Identify which cell holds the provided text, then report its (x, y) central coordinate. 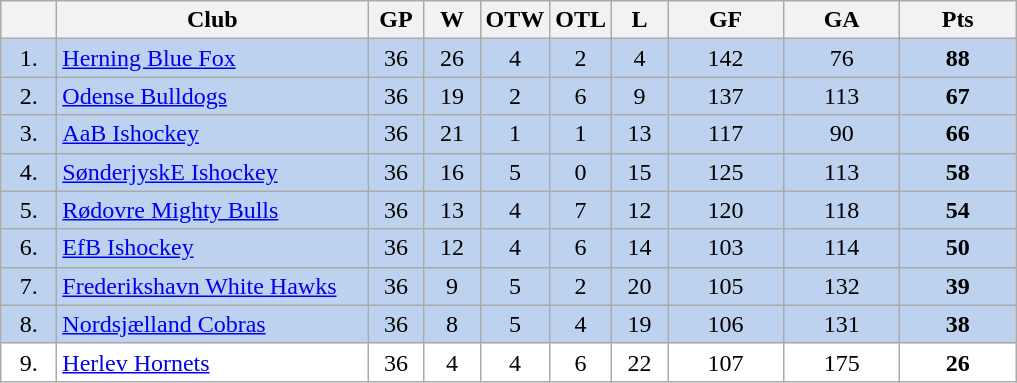
103 (726, 248)
2. (29, 96)
76 (842, 58)
175 (842, 362)
0 (581, 172)
1. (29, 58)
15 (640, 172)
OTL (581, 20)
88 (958, 58)
21 (452, 134)
5. (29, 210)
GF (726, 20)
66 (958, 134)
38 (958, 324)
L (640, 20)
4. (29, 172)
7. (29, 286)
8. (29, 324)
Herning Blue Fox (212, 58)
39 (958, 286)
117 (726, 134)
6. (29, 248)
SønderjyskE Ishockey (212, 172)
GP (396, 20)
120 (726, 210)
Odense Bulldogs (212, 96)
3. (29, 134)
106 (726, 324)
AaB Ishockey (212, 134)
114 (842, 248)
8 (452, 324)
105 (726, 286)
EfB Ishockey (212, 248)
16 (452, 172)
Herlev Hornets (212, 362)
107 (726, 362)
132 (842, 286)
Club (212, 20)
54 (958, 210)
131 (842, 324)
118 (842, 210)
OTW (515, 20)
20 (640, 286)
67 (958, 96)
14 (640, 248)
Pts (958, 20)
Frederikshavn White Hawks (212, 286)
7 (581, 210)
Nordsjælland Cobras (212, 324)
50 (958, 248)
9. (29, 362)
Rødovre Mighty Bulls (212, 210)
90 (842, 134)
142 (726, 58)
137 (726, 96)
W (452, 20)
GA (842, 20)
22 (640, 362)
125 (726, 172)
58 (958, 172)
